Find where the given text appears and provide that cell's center as (X, Y) coordinate. 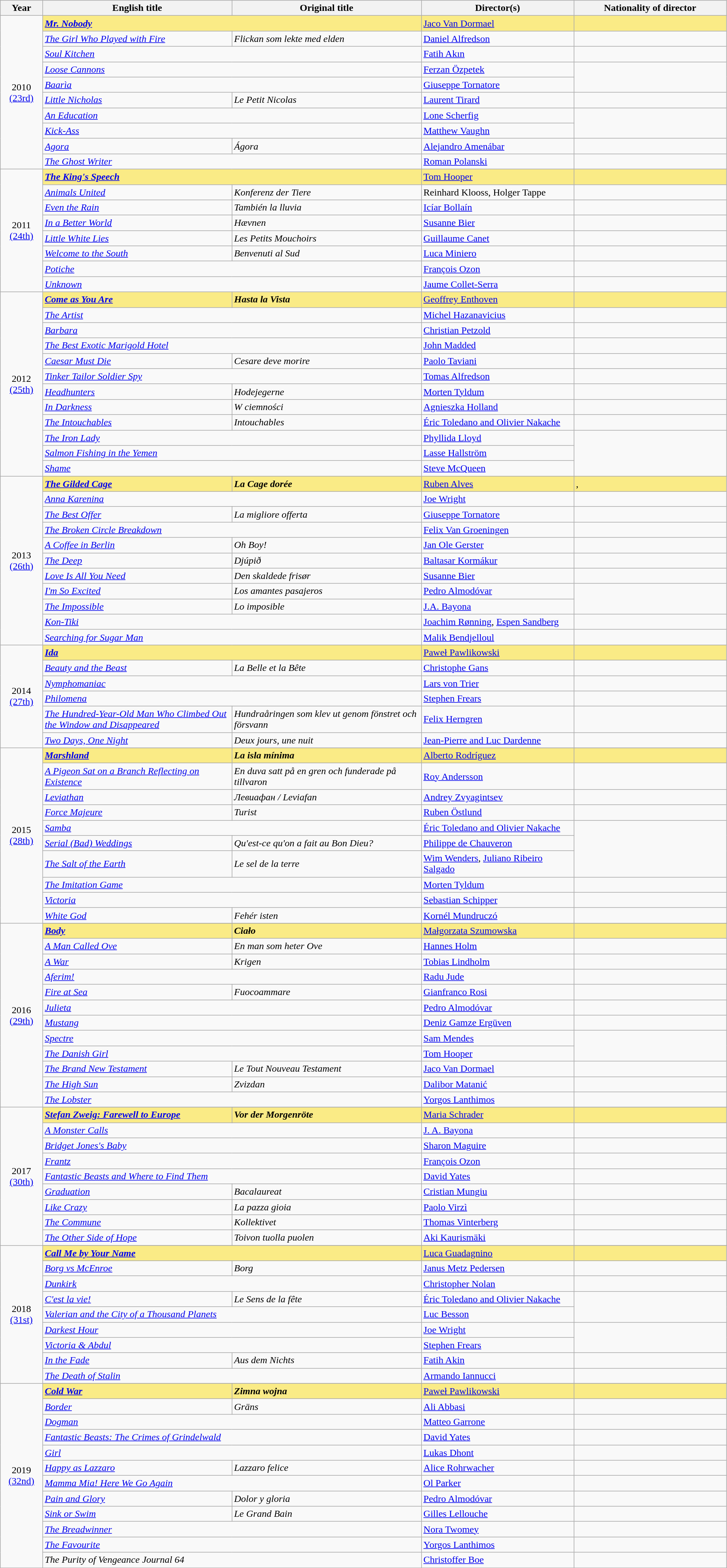
W ciemności (327, 407)
Fatih Akın (497, 54)
White God (137, 915)
Love Is All You Need (137, 576)
The Ghost Writer (232, 161)
Lo imposible (327, 606)
Director(s) (497, 8)
Le Sens de la fête (327, 1299)
Guillaume Canet (497, 238)
Le Petit Nicolas (327, 100)
Salmon Fishing in the Yemen (232, 453)
The Best Offer (137, 514)
Ruben Östlund (497, 812)
J. A. Bayona (497, 1130)
The Danish Girl (232, 1054)
The Artist (232, 315)
Małgorzata Szumowska (497, 931)
Lone Scherfig (497, 115)
Searching for Sugar Man (232, 637)
En man som heter Ove (327, 946)
Dolor y gloria (327, 1499)
Baarìa (232, 85)
Christopher Nolan (497, 1284)
The Salt of the Earth (137, 864)
Fantastic Beasts and Where to Find Them (232, 1176)
Valerian and the City of a Thousand Planets (232, 1314)
Samba (232, 828)
The Broken Circle Breakdown (232, 530)
The Breadwinner (232, 1529)
Gianfranco Rosi (497, 992)
The Impossible (137, 606)
Alejandro Amenábar (497, 146)
Soul Kitchen (232, 54)
Kon-Tiki (232, 622)
The Brand New Testament (137, 1069)
Happy as Lazzaro (137, 1468)
Matteo Garrone (497, 1422)
Dalibor Matanić (497, 1084)
Fatih Akin (497, 1360)
Kick-Ass (232, 131)
Lasse Hallström (497, 453)
Lazzaro felice (327, 1468)
Shame (232, 469)
Phyllida Lloyd (497, 437)
Ali Abbasi (497, 1406)
Thomas Vinterberg (497, 1222)
Benvenuti al Sud (327, 254)
Hundraåringen som klev ut genom fönstret och försvann (327, 719)
In Darkness (137, 407)
John Madded (497, 346)
The Death of Stalin (232, 1376)
Pain and Glory (137, 1499)
Toivon tuolla puolen (327, 1238)
Hodejegerne (327, 391)
Frantz (232, 1161)
Paolo Taviani (497, 361)
Felix Herngren (497, 719)
Jan Ole Gerster (497, 545)
2014(27th) (22, 696)
Nationality of director (650, 8)
Little Nicholas (137, 100)
The Other Side of Hope (137, 1238)
Borg vs McEnroe (137, 1268)
Malik Bendjelloul (497, 637)
The Commune (137, 1222)
Alice Rohrwacher (497, 1468)
Darkest Hour (232, 1330)
C'est la vie! (137, 1299)
Qu'est-ce qu'on a fait au Bon Dieu? (327, 843)
In the Fade (137, 1360)
Deniz Gamze Ergüven (497, 1023)
Fuocoammare (327, 992)
Girl (232, 1453)
A Pigeon Sat on a Branch Reflecting on Existence (137, 777)
Beauty and the Beast (137, 668)
Deux jours, une nuit (327, 740)
, (650, 484)
Steve McQueen (497, 469)
Janus Metz Pedersen (497, 1268)
A Man Called Ove (137, 946)
Victoria & Abdul (232, 1345)
Los amantes pasajeros (327, 591)
An Education (232, 115)
Fantastic Beasts: The Crimes of Grindelwald (232, 1437)
Nymphomaniac (232, 683)
La migliore offerta (327, 514)
Nora Twomey (497, 1529)
Ida (232, 652)
Welcome to the South (137, 254)
Mr. Nobody (232, 23)
Konferenz der Tiere (327, 192)
Joachim Rønning, Espen Sandberg (497, 622)
Andrey Zvyagintsev (497, 797)
Radu Jude (497, 977)
J.A. Bayona (497, 606)
Tinker Tailor Soldier Spy (232, 376)
Jean-Pierre and Luc Dardenne (497, 740)
In a Better World (137, 223)
The Favourite (232, 1545)
Graduation (137, 1191)
La Belle et la Bête (327, 668)
Cold War (137, 1391)
Mamma Mia! Here We Go Again (232, 1483)
The Deep (137, 560)
The High Sun (137, 1084)
The Iron Lady (232, 437)
Roman Polanski (497, 161)
Aki Kaurismäki (497, 1238)
Flickan som lekte med elden (327, 39)
Hævnen (327, 223)
Julieta (232, 1008)
Roy Andersson (497, 777)
Turist (327, 812)
Djúpið (327, 560)
La pazza gioia (327, 1207)
Fehér isten (327, 915)
The Purity of Vengeance Journal 64 (232, 1560)
Armando Iannucci (497, 1376)
Marshland (137, 756)
The Lobster (232, 1099)
Loose Cannons (232, 69)
Ruben Alves (497, 484)
Ágora (327, 146)
Ferzan Özpetek (497, 69)
The King's Speech (232, 177)
Animals United (137, 192)
Ciało (327, 931)
Zimna wojna (327, 1391)
Potiche (232, 269)
Vor der Morgenröte (327, 1115)
Paolo Virzì (497, 1207)
English title (137, 8)
En duva satt på en gren och funderade på tillvaron (327, 777)
2018(31st) (22, 1314)
Reinhard Klooss, Holger Tappe (497, 192)
The Girl Who Played with Fire (137, 39)
Unknown (232, 284)
Body (137, 931)
Sebastian Schipper (497, 900)
2011(24th) (22, 230)
Icíar Bollaín (497, 208)
Sam Mendes (497, 1038)
La isla mínima (327, 756)
Mustang (232, 1023)
Baltasar Kormákur (497, 560)
Jaume Collet-Serra (497, 284)
Headhunters (137, 391)
Bridget Jones's Baby (232, 1145)
Serial (Bad) Weddings (137, 843)
Den skaldede frisør (327, 576)
Little White Lies (137, 238)
Fire at Sea (137, 992)
Call Me by Your Name (232, 1253)
Aus dem Nichts (327, 1360)
2016(29th) (22, 1015)
Luc Besson (497, 1314)
A War (137, 962)
Michel Hazanavicius (497, 315)
Maria Schrader (497, 1115)
Agora (137, 146)
The Gilded Cage (137, 484)
The Imitation Game (232, 885)
Le sel de la terre (327, 864)
Agnieszka Holland (497, 407)
A Coffee in Berlin (137, 545)
Le Tout Nouveau Testament (327, 1069)
Sharon Maguire (497, 1145)
Sink or Swim (137, 1514)
2012(25th) (22, 384)
Krigen (327, 962)
2010(23rd) (22, 93)
Tomas Alfredson (497, 376)
The Intouchables (137, 422)
Philippe de Chauveron (497, 843)
Oh Boy! (327, 545)
2013(26th) (22, 560)
Aferim! (232, 977)
Gilles Lellouche (497, 1514)
Spectre (232, 1038)
2017(30th) (22, 1177)
Dunkirk (232, 1284)
Laurent Tirard (497, 100)
Левиафан / Leviafan (327, 797)
The Best Exotic Marigold Hotel (232, 346)
Matthew Vaughn (497, 131)
Christophe Gans (497, 668)
Les Petits Mouchoirs (327, 238)
2019(32nd) (22, 1476)
Two Days, One Night (137, 740)
Bacalaureat (327, 1191)
Ol Parker (497, 1483)
Even the Rain (137, 208)
Cesare deve morire (327, 361)
Stefan Zweig: Farewell to Europe (137, 1115)
Caesar Must Die (137, 361)
Felix Van Groeningen (497, 530)
Kollektivet (327, 1222)
I'm So Excited (137, 591)
Zvizdan (327, 1084)
Hannes Holm (497, 946)
Kornél Mundruczó (497, 915)
Alberto Rodríguez (497, 756)
The Hundred-Year-Old Man Who Climbed Out the Window and Disappeared (137, 719)
Border (137, 1406)
Le Grand Bain (327, 1514)
Dogman (232, 1422)
Like Crazy (137, 1207)
Victoria (232, 900)
Luca Miniero (497, 254)
A Monster Calls (232, 1130)
Intouchables (327, 422)
La Cage dorée (327, 484)
Borg (327, 1268)
Year (22, 8)
Cristian Mungiu (497, 1191)
Original title (327, 8)
Philomena (232, 699)
2015(28th) (22, 835)
También la lluvia (327, 208)
Tobias Lindholm (497, 962)
Leviathan (137, 797)
Christian Petzold (497, 330)
Anna Karenina (232, 499)
Lars von Trier (497, 683)
Hasta la Vista (327, 300)
Gräns (327, 1406)
Daniel Alfredson (497, 39)
Force Majeure (137, 812)
Wim Wenders, Juliano Ribeiro Salgado (497, 864)
Luca Guadagnino (497, 1253)
Christoffer Boe (497, 1560)
Lukas Dhont (497, 1453)
Come as You Are (137, 300)
Barbara (232, 330)
Geoffrey Enthoven (497, 300)
